Detect which cell encompasses the target text, then output its [x, y] center coordinate. 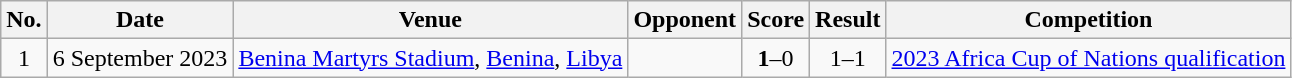
6 September 2023 [140, 58]
Score [776, 20]
Date [140, 20]
Result [848, 20]
Competition [1088, 20]
No. [24, 20]
1–0 [776, 58]
1–1 [848, 58]
Venue [430, 20]
Benina Martyrs Stadium, Benina, Libya [430, 58]
Opponent [685, 20]
1 [24, 58]
2023 Africa Cup of Nations qualification [1088, 58]
